Find where the given text appears and provide that cell's center as (x, y) coordinate. 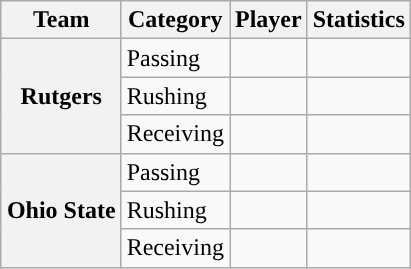
Category (175, 20)
Team (61, 20)
Ohio State (61, 210)
Statistics (358, 20)
Player (269, 20)
Rutgers (61, 96)
